Extract the [x, y] coordinate from the center of the cell holding the provided text.  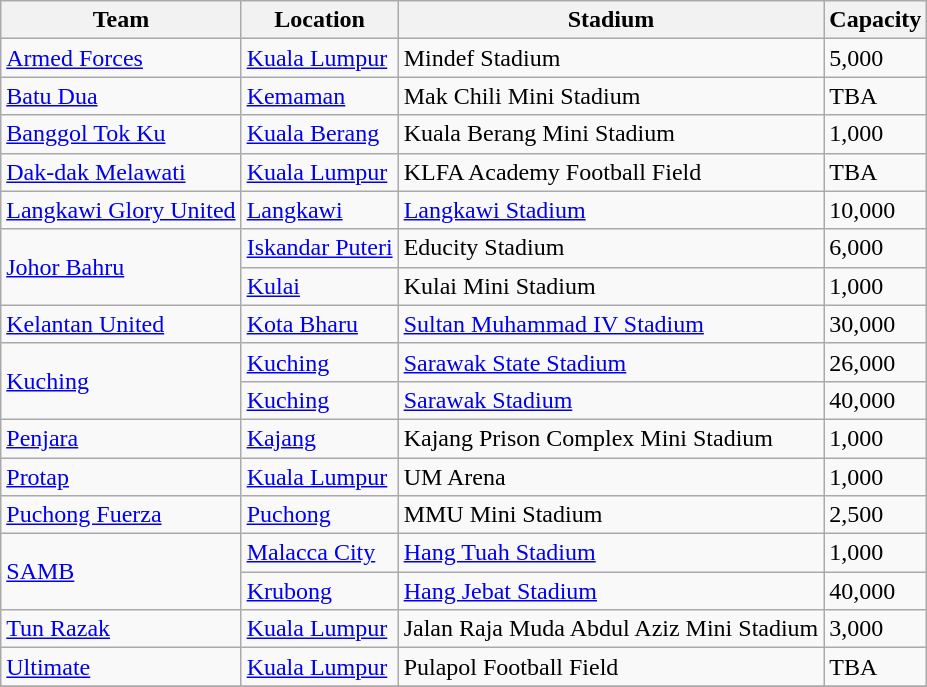
Langkawi Stadium [611, 210]
Malacca City [320, 553]
Location [320, 20]
Kajang [320, 438]
Puchong Fuerza [121, 515]
Dak-dak Melawati [121, 172]
Kuala Berang Mini Stadium [611, 134]
Ultimate [121, 667]
Team [121, 20]
Johor Bahru [121, 267]
Kota Bharu [320, 324]
MMU Mini Stadium [611, 515]
Kulai Mini Stadium [611, 286]
Iskandar Puteri [320, 248]
Sarawak State Stadium [611, 362]
Kemaman [320, 96]
6,000 [876, 248]
Kulai [320, 286]
30,000 [876, 324]
Sarawak Stadium [611, 400]
UM Arena [611, 477]
Jalan Raja Muda Abdul Aziz Mini Stadium [611, 629]
Langkawi [320, 210]
Hang Tuah Stadium [611, 553]
Armed Forces [121, 58]
SAMB [121, 572]
10,000 [876, 210]
Mindef Stadium [611, 58]
Stadium [611, 20]
Tun Razak [121, 629]
Penjara [121, 438]
Hang Jebat Stadium [611, 591]
Sultan Muhammad IV Stadium [611, 324]
Puchong [320, 515]
Langkawi Glory United [121, 210]
Kajang Prison Complex Mini Stadium [611, 438]
Batu Dua [121, 96]
5,000 [876, 58]
Capacity [876, 20]
Banggol Tok Ku [121, 134]
Protap [121, 477]
Educity Stadium [611, 248]
Kelantan United [121, 324]
26,000 [876, 362]
Krubong [320, 591]
Mak Chili Mini Stadium [611, 96]
2,500 [876, 515]
KLFA Academy Football Field [611, 172]
Pulapol Football Field [611, 667]
3,000 [876, 629]
Kuala Berang [320, 134]
